Return the (x, y) coordinate for the center point of the cell that contains the specified text.  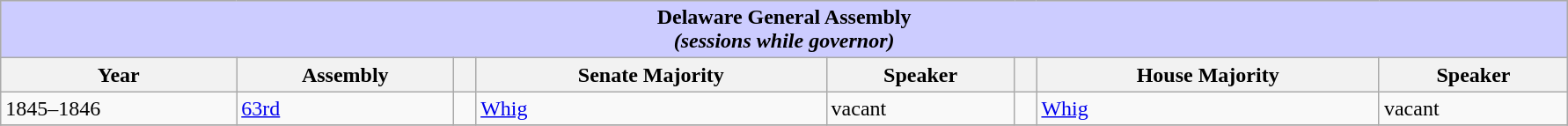
Delaware General Assembly (sessions while governor) (785, 30)
Assembly (345, 75)
House Majority (1207, 75)
1845–1846 (119, 108)
Senate Majority (651, 75)
Year (119, 75)
63rd (345, 108)
